Extract the (X, Y) coordinate from the center of the cell holding the provided text.  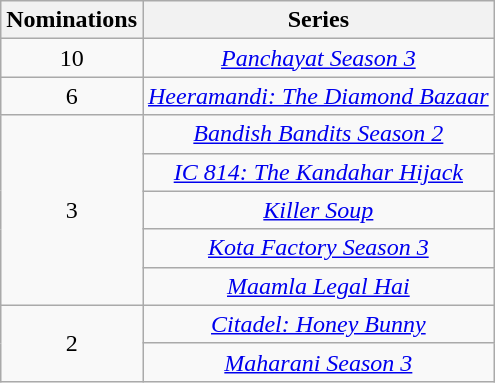
Bandish Bandits Season 2 (318, 134)
6 (72, 96)
Series (318, 20)
Maamla Legal Hai (318, 286)
2 (72, 343)
Maharani Season 3 (318, 362)
Citadel: Honey Bunny (318, 324)
Nominations (72, 20)
Killer Soup (318, 210)
Panchayat Season 3 (318, 58)
Kota Factory Season 3 (318, 248)
Heeramandi: The Diamond Bazaar (318, 96)
3 (72, 210)
10 (72, 58)
IC 814: The Kandahar Hijack (318, 172)
